Scan for the cell matching the given text and deliver its [x, y] coordinate at center. 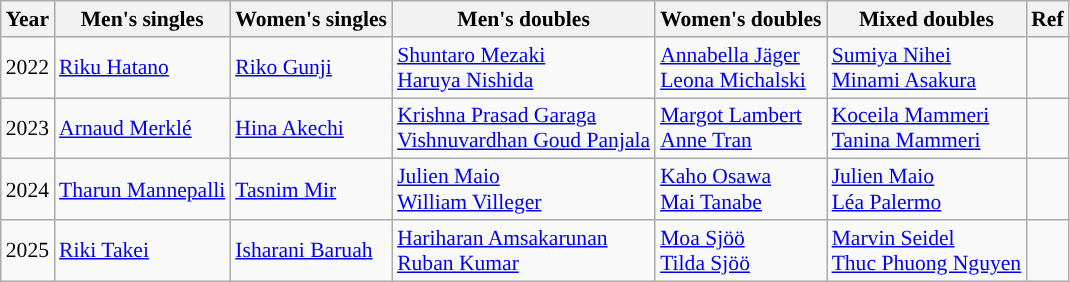
Annabella Jäger Leona Michalski [740, 68]
Men's doubles [524, 19]
Year [28, 19]
Marvin Seidel Thuc Phuong Nguyen [927, 250]
Women's doubles [740, 19]
Tasnim Mir [311, 190]
Isharani Baruah [311, 250]
Julien Maio Léa Palermo [927, 190]
Tharun Mannepalli [142, 190]
Women's singles [311, 19]
2025 [28, 250]
Koceila Mammeri Tanina Mammeri [927, 128]
Arnaud Merklé [142, 128]
2022 [28, 68]
Hina Akechi [311, 128]
Shuntaro Mezaki Haruya Nishida [524, 68]
Hariharan Amsakarunan Ruban Kumar [524, 250]
Krishna Prasad Garaga Vishnuvardhan Goud Panjala [524, 128]
Kaho Osawa Mai Tanabe [740, 190]
2024 [28, 190]
Riko Gunji [311, 68]
Sumiya Nihei Minami Asakura [927, 68]
Riki Takei [142, 250]
Margot Lambert Anne Tran [740, 128]
Mixed doubles [927, 19]
Ref [1047, 19]
Riku Hatano [142, 68]
2023 [28, 128]
Moa Sjöö Tilda Sjöö [740, 250]
Men's singles [142, 19]
Julien Maio William Villeger [524, 190]
